Search for the cell housing the specified text and yield its [X, Y] center coordinate. 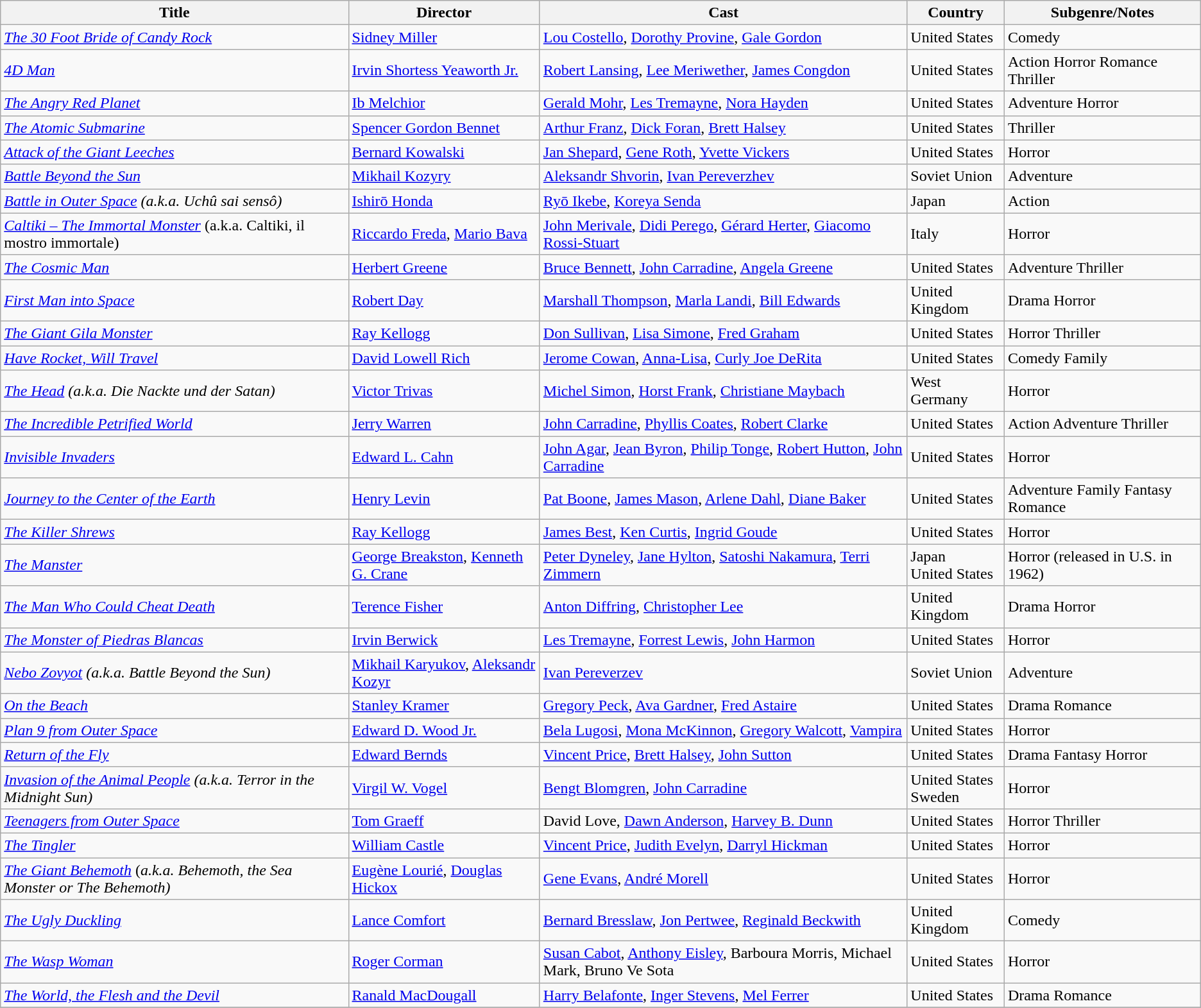
The Atomic Submarine [175, 128]
Battle Beyond the Sun [175, 176]
Riccardo Freda, Mario Bava [444, 234]
Bernard Kowalski [444, 152]
Edward L. Cahn [444, 457]
Mikhail Kozyry [444, 176]
Bela Lugosi, Mona McKinnon, Gregory Walcott, Vampira [723, 730]
Ivan Pereverzev [723, 672]
Pat Boone, James Mason, Arlene Dahl, Diane Baker [723, 499]
The Giant Behemoth (a.k.a. Behemoth, the Sea Monster or The Behemoth) [175, 878]
The Cosmic Man [175, 267]
Title [175, 13]
Ib Melchior [444, 103]
Victor Trivas [444, 391]
Adventure Thriller [1102, 267]
Virgil W. Vogel [444, 788]
Henry Levin [444, 499]
The Manster [175, 565]
The Tingler [175, 845]
Return of the Fly [175, 755]
Invisible Invaders [175, 457]
Japan [956, 201]
Gene Evans, André Morell [723, 878]
David Lowell Rich [444, 357]
Jan Shepard, Gene Roth, Yvette Vickers [723, 152]
Roger Corman [444, 962]
Jerome Cowan, Anna-Lisa, Curly Joe DeRita [723, 357]
Edward Bernds [444, 755]
First Man into Space [175, 300]
The Man Who Could Cheat Death [175, 607]
The Incredible Petrified World [175, 424]
Stanley Kramer [444, 706]
The Ugly Duckling [175, 920]
Director [444, 13]
Peter Dyneley, Jane Hylton, Satoshi Nakamura, Terri Zimmern [723, 565]
Horror (released in U.S. in 1962) [1102, 565]
Gregory Peck, Ava Gardner, Fred Astaire [723, 706]
Anton Diffring, Christopher Lee [723, 607]
JapanUnited States [956, 565]
Irvin Berwick [444, 640]
Ishirō Honda [444, 201]
Vincent Price, Judith Evelyn, Darryl Hickman [723, 845]
Gerald Mohr, Les Tremayne, Nora Hayden [723, 103]
The Angry Red Planet [175, 103]
Les Tremayne, Forrest Lewis, John Harmon [723, 640]
West Germany [956, 391]
Country [956, 13]
Vincent Price, Brett Halsey, John Sutton [723, 755]
The Head (a.k.a. Die Nackte und der Satan) [175, 391]
The Killer Shrews [175, 532]
Robert Day [444, 300]
Marshall Thompson, Marla Landi, Bill Edwards [723, 300]
The World, the Flesh and the Devil [175, 995]
Lou Costello, Dorothy Provine, Gale Gordon [723, 37]
Invasion of the Animal People (a.k.a. Terror in the Midnight Sun) [175, 788]
Italy [956, 234]
Plan 9 from Outer Space [175, 730]
Susan Cabot, Anthony Eisley, Barboura Morris, Michael Mark, Bruno Ve Sota [723, 962]
Harry Belafonte, Inger Stevens, Mel Ferrer [723, 995]
Action Adventure Thriller [1102, 424]
Edward D. Wood Jr. [444, 730]
Teenagers from Outer Space [175, 821]
Caltiki – The Immortal Monster (a.k.a. Caltiki, il mostro immortale) [175, 234]
The Monster of Piedras Blancas [175, 640]
Bengt Blomgren, John Carradine [723, 788]
Eugène Lourié, Douglas Hickox [444, 878]
John Carradine, Phyllis Coates, Robert Clarke [723, 424]
United StatesSweden [956, 788]
Mikhail Karyukov, Aleksandr Kozyr [444, 672]
James Best, Ken Curtis, Ingrid Goude [723, 532]
The Wasp Woman [175, 962]
Battle in Outer Space (a.k.a. Uchû sai sensô) [175, 201]
Michel Simon, Horst Frank, Christiane Maybach [723, 391]
Adventure Family Fantasy Romance [1102, 499]
Lance Comfort [444, 920]
Nebo Zovyot (a.k.a. Battle Beyond the Sun) [175, 672]
The Giant Gila Monster [175, 333]
John Agar, Jean Byron, Philip Tonge, Robert Hutton, John Carradine [723, 457]
David Love, Dawn Anderson, Harvey B. Dunn [723, 821]
Robert Lansing, Lee Meriwether, James Congdon [723, 71]
Irvin Shortess Yeaworth Jr. [444, 71]
Attack of the Giant Leeches [175, 152]
Cast [723, 13]
Adventure Horror [1102, 103]
Don Sullivan, Lisa Simone, Fred Graham [723, 333]
Arthur Franz, Dick Foran, Brett Halsey [723, 128]
On the Beach [175, 706]
Tom Graeff [444, 821]
Terence Fisher [444, 607]
Jerry Warren [444, 424]
Comedy Family [1102, 357]
Action [1102, 201]
Ranald MacDougall [444, 995]
Journey to the Center of the Earth [175, 499]
The 30 Foot Bride of Candy Rock [175, 37]
Aleksandr Shvorin, Ivan Pereverzhev [723, 176]
Action Horror Romance Thriller [1102, 71]
John Merivale, Didi Perego, Gérard Herter, Giacomo Rossi-Stuart [723, 234]
Have Rocket, Will Travel [175, 357]
Thriller [1102, 128]
Sidney Miller [444, 37]
George Breakston, Kenneth G. Crane [444, 565]
Spencer Gordon Bennet [444, 128]
Subgenre/Notes [1102, 13]
4D Man [175, 71]
Bernard Bresslaw, Jon Pertwee, Reginald Beckwith [723, 920]
Bruce Bennett, John Carradine, Angela Greene [723, 267]
Drama Fantasy Horror [1102, 755]
William Castle [444, 845]
Herbert Greene [444, 267]
Ryō Ikebe, Koreya Senda [723, 201]
